Find where the given text appears and provide that cell's center as [x, y] coordinate. 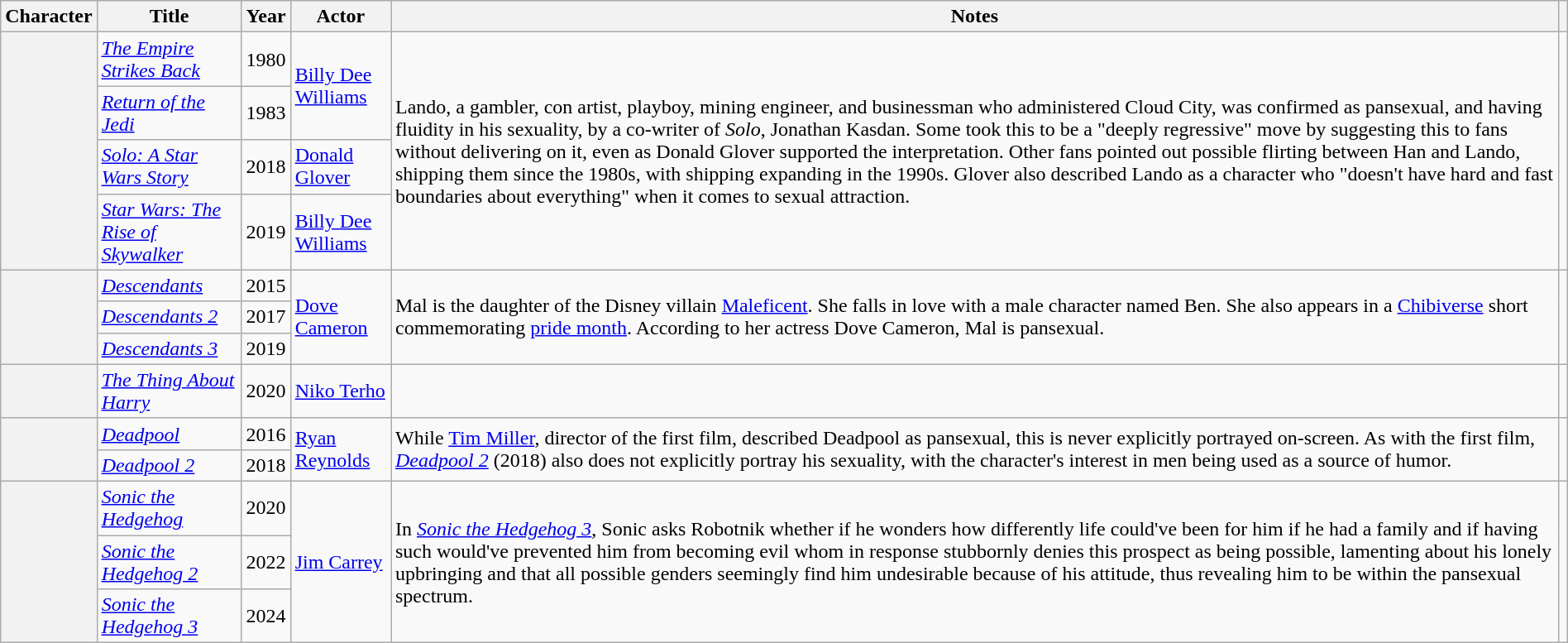
Notes [974, 17]
Solo: A Star Wars Story [169, 167]
Donald Glover [341, 167]
Star Wars: The Rise of Skywalker [169, 232]
Sonic the Hedgehog 3 [169, 616]
1980 [266, 60]
Descendants [169, 286]
Dove Cameron [341, 317]
Deadpool 2 [169, 465]
Sonic the Hedgehog [169, 508]
The Thing About Harry [169, 391]
2016 [266, 434]
Descendants 3 [169, 348]
Title [169, 17]
Ryan Reynolds [341, 449]
Actor [341, 17]
2017 [266, 317]
2022 [266, 561]
1983 [266, 113]
Jim Carrey [341, 561]
2024 [266, 616]
Character [49, 17]
Descendants 2 [169, 317]
Year [266, 17]
Sonic the Hedgehog 2 [169, 561]
2015 [266, 286]
Return of the Jedi [169, 113]
Deadpool [169, 434]
Niko Terho [341, 391]
The Empire Strikes Back [169, 60]
